Identify which cell holds the provided text, then report its [x, y] central coordinate. 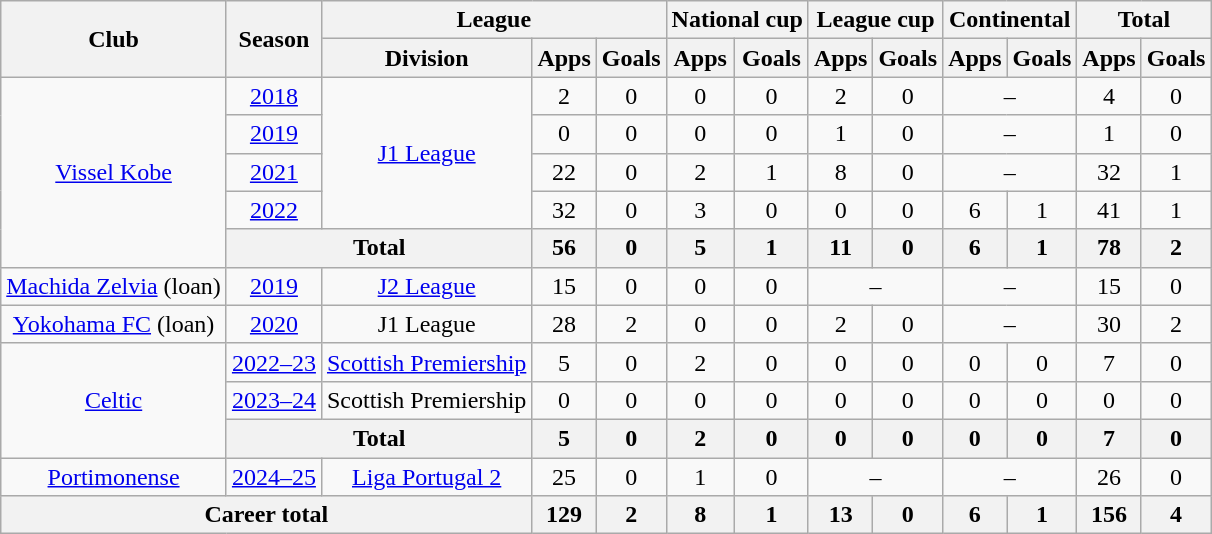
11 [840, 248]
League [494, 20]
National cup [737, 20]
Club [114, 39]
Machida Zelvia (loan) [114, 286]
Celtic [114, 400]
26 [1109, 477]
56 [564, 248]
28 [564, 324]
2022–23 [274, 362]
25 [564, 477]
3 [700, 210]
129 [564, 515]
Career total [266, 515]
13 [840, 515]
Yokohama FC (loan) [114, 324]
156 [1109, 515]
2022 [274, 210]
41 [1109, 210]
30 [1109, 324]
2024–25 [274, 477]
2023–24 [274, 400]
22 [564, 172]
Liga Portugal 2 [426, 477]
League cup [875, 20]
Season [274, 39]
78 [1109, 248]
Division [426, 58]
Portimonense [114, 477]
Vissel Kobe [114, 172]
2020 [274, 324]
2018 [274, 96]
Continental [1010, 20]
2021 [274, 172]
J2 League [426, 286]
